Provide the [x, y] coordinate of the cell's center where the given text is located.  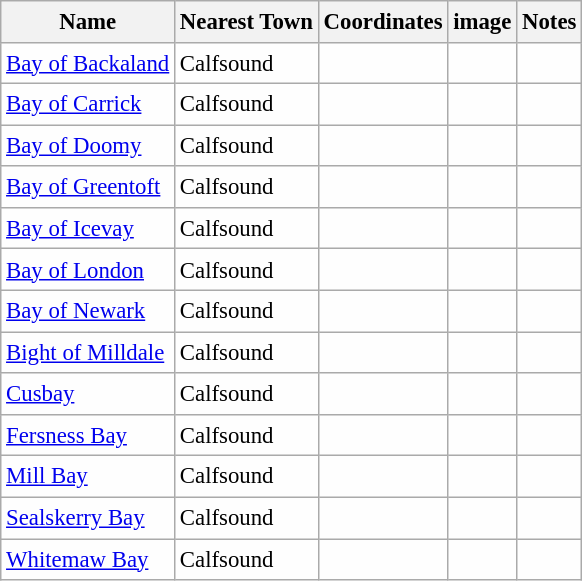
Cusbay [88, 394]
Bight of Milldale [88, 352]
Name [88, 22]
image [482, 22]
Mill Bay [88, 476]
Whitemaw Bay [88, 560]
Coordinates [383, 22]
Bay of Backaland [88, 62]
Bay of Newark [88, 312]
Bay of Doomy [88, 146]
Nearest Town [247, 22]
Sealskerry Bay [88, 518]
Bay of London [88, 270]
Bay of Carrick [88, 104]
Notes [550, 22]
Bay of Icevay [88, 228]
Fersness Bay [88, 436]
Bay of Greentoft [88, 186]
